Identify which cell holds the provided text, then report its (x, y) central coordinate. 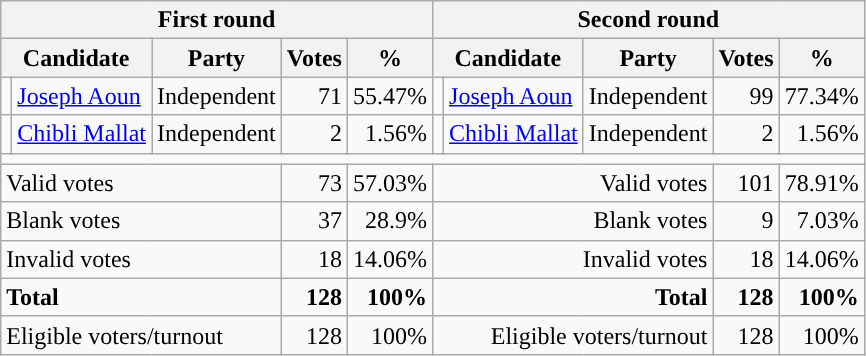
Second round (648, 20)
28.9% (390, 221)
71 (314, 96)
7.03% (822, 221)
73 (314, 183)
57.03% (390, 183)
9 (746, 221)
101 (746, 183)
55.47% (390, 96)
First round (217, 20)
77.34% (822, 96)
99 (746, 96)
37 (314, 221)
78.91% (822, 183)
